Return [x, y] of the center of cell containing provided text 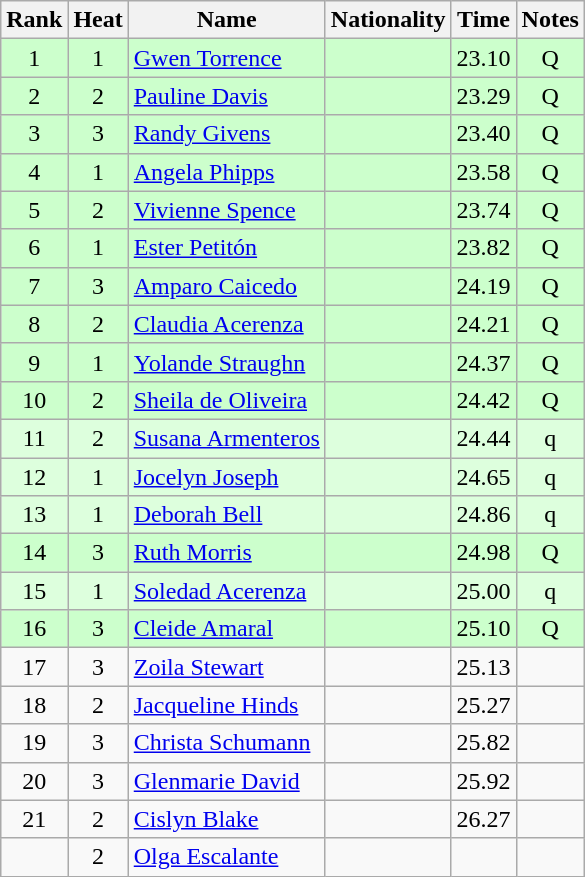
25.92 [484, 781]
24.37 [484, 362]
13 [34, 515]
24.65 [484, 477]
Name [226, 20]
15 [34, 591]
24.86 [484, 515]
14 [34, 553]
8 [34, 324]
23.74 [484, 210]
Randy Givens [226, 134]
Notes [550, 20]
16 [34, 629]
Vivienne Spence [226, 210]
Angela Phipps [226, 172]
4 [34, 172]
23.58 [484, 172]
25.00 [484, 591]
11 [34, 438]
12 [34, 477]
Christa Schumann [226, 743]
24.21 [484, 324]
Susana Armenteros [226, 438]
Nationality [388, 20]
Ruth Morris [226, 553]
Pauline Davis [226, 96]
19 [34, 743]
23.10 [484, 58]
7 [34, 286]
Soledad Acerenza [226, 591]
25.27 [484, 705]
24.44 [484, 438]
Amparo Caicedo [226, 286]
17 [34, 667]
Olga Escalante [226, 857]
24.42 [484, 400]
Cleide Amaral [226, 629]
Zoila Stewart [226, 667]
Gwen Torrence [226, 58]
Yolande Straughn [226, 362]
5 [34, 210]
Glenmarie David [226, 781]
24.19 [484, 286]
23.40 [484, 134]
Ester Petitón [226, 248]
Cislyn Blake [226, 819]
23.29 [484, 96]
20 [34, 781]
21 [34, 819]
24.98 [484, 553]
26.27 [484, 819]
6 [34, 248]
Sheila de Oliveira [226, 400]
Rank [34, 20]
18 [34, 705]
Time [484, 20]
Jocelyn Joseph [226, 477]
25.82 [484, 743]
Claudia Acerenza [226, 324]
9 [34, 362]
10 [34, 400]
23.82 [484, 248]
25.13 [484, 667]
Heat [98, 20]
Jacqueline Hinds [226, 705]
Deborah Bell [226, 515]
25.10 [484, 629]
